Locate the cell with the specified text and output its [x, y] center coordinate. 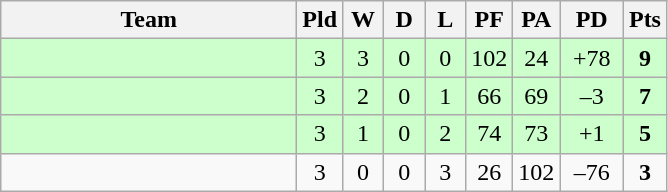
9 [644, 58]
+78 [592, 58]
5 [644, 134]
+1 [592, 134]
PD [592, 20]
74 [490, 134]
–76 [592, 172]
Pts [644, 20]
D [404, 20]
26 [490, 172]
Team [149, 20]
PF [490, 20]
PA [536, 20]
7 [644, 96]
–3 [592, 96]
Pld [320, 20]
W [364, 20]
66 [490, 96]
24 [536, 58]
73 [536, 134]
L [446, 20]
69 [536, 96]
